Locate the cell with the specified text and output its (x, y) center coordinate. 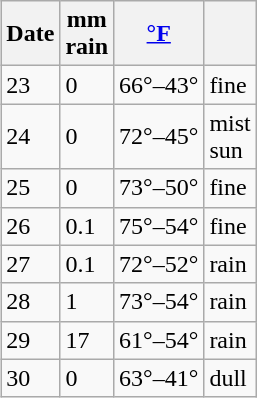
30 (30, 378)
17 (87, 340)
75°–54° (159, 226)
63°–41° (159, 378)
24 (30, 136)
73°–50° (159, 188)
25 (30, 188)
26 (30, 226)
28 (30, 302)
Date (30, 34)
dull (230, 378)
73°–54° (159, 302)
°F (159, 34)
23 (30, 85)
72°–52° (159, 264)
mistsun (230, 136)
72°–45° (159, 136)
61°–54° (159, 340)
66°–43° (159, 85)
mmrain (87, 34)
29 (30, 340)
1 (87, 302)
27 (30, 264)
